Capture the cell that displays the provided text and extract its [x, y] central coordinate. 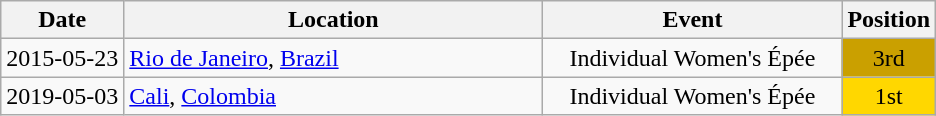
3rd [889, 58]
Date [62, 20]
Position [889, 20]
2019-05-03 [62, 96]
1st [889, 96]
Event [692, 20]
Location [334, 20]
Cali, Colombia [334, 96]
2015-05-23 [62, 58]
Rio de Janeiro, Brazil [334, 58]
